Identify which cell holds the provided text, then report its [X, Y] central coordinate. 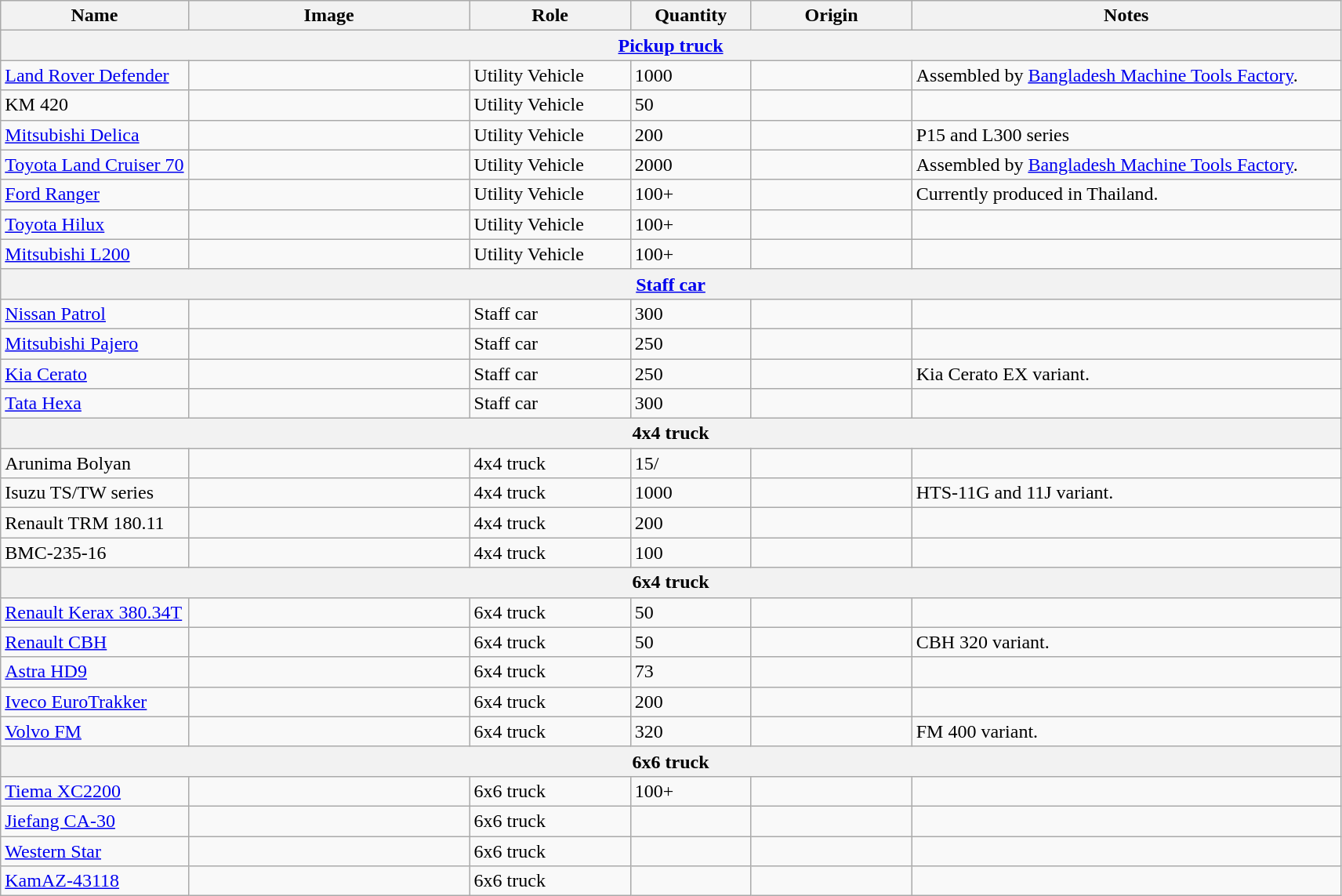
Ford Ranger [94, 194]
Volvo FM [94, 731]
100 [691, 553]
BMC-235-16 [94, 553]
CBH 320 variant. [1126, 642]
Renault TRM 180.11 [94, 523]
Astra HD9 [94, 672]
Kia Cerato EX variant. [1126, 374]
Isuzu TS/TW series [94, 493]
KM 420 [94, 105]
FM 400 variant. [1126, 731]
Image [329, 16]
Tata Hexa [94, 404]
KamAZ-43118 [94, 881]
73 [691, 672]
Mitsubishi Delica [94, 135]
Kia Cerato [94, 374]
Renault Kerax 380.34T [94, 612]
Toyota Land Cruiser 70 [94, 165]
Mitsubishi Pajero [94, 343]
320 [691, 731]
Renault CBH [94, 642]
2000 [691, 165]
Quantity [691, 16]
Land Rover Defender [94, 75]
Nissan Patrol [94, 314]
Western Star [94, 851]
Tiema XC2200 [94, 791]
P15 and L300 series [1126, 135]
Role [550, 16]
Jiefang CA-30 [94, 821]
Mitsubishi L200 [94, 254]
Arunima Bolyan [94, 463]
Currently produced in Thailand. [1126, 194]
Toyota Hilux [94, 224]
HTS-11G and 11J variant. [1126, 493]
Origin [831, 16]
Notes [1126, 16]
Name [94, 16]
15/ [691, 463]
Iveco EuroTrakker [94, 702]
Pickup truck [671, 45]
